Return the (X, Y) coordinate for the center point of the cell that contains the specified text.  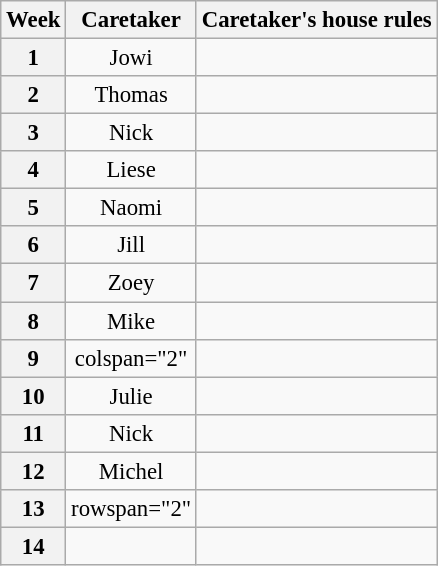
Julie (132, 396)
Naomi (132, 208)
Michel (132, 471)
Thomas (132, 95)
6 (34, 245)
8 (34, 321)
Caretaker (132, 20)
rowspan="2" (132, 509)
12 (34, 471)
7 (34, 283)
Zoey (132, 283)
Liese (132, 170)
1 (34, 58)
2 (34, 95)
Caretaker's house rules (316, 20)
10 (34, 396)
13 (34, 509)
Jill (132, 245)
11 (34, 433)
4 (34, 170)
14 (34, 546)
colspan="2" (132, 358)
Jowi (132, 58)
3 (34, 133)
5 (34, 208)
Mike (132, 321)
Week (34, 20)
9 (34, 358)
